Pinpoint the cell where the given text exists, returning its (X, Y) midpoint coordinate. 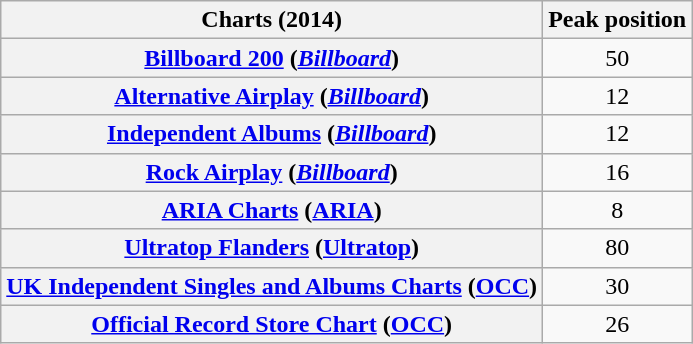
30 (618, 286)
26 (618, 324)
Peak position (618, 20)
Ultratop Flanders (Ultratop) (272, 248)
Alternative Airplay (Billboard) (272, 96)
80 (618, 248)
UK Independent Singles and Albums Charts (OCC) (272, 286)
Charts (2014) (272, 20)
50 (618, 58)
ARIA Charts (ARIA) (272, 210)
Rock Airplay (Billboard) (272, 172)
8 (618, 210)
Independent Albums (Billboard) (272, 134)
Billboard 200 (Billboard) (272, 58)
16 (618, 172)
Official Record Store Chart (OCC) (272, 324)
